Determine the [x, y] coordinate at the center of the cell enclosing the given text.  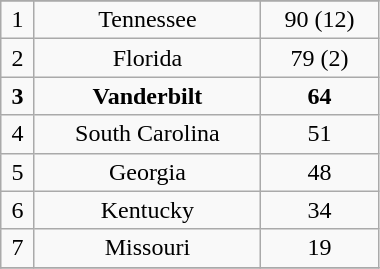
79 (2) [320, 58]
Missouri [147, 248]
7 [18, 248]
2 [18, 58]
64 [320, 96]
South Carolina [147, 134]
Kentucky [147, 210]
3 [18, 96]
4 [18, 134]
19 [320, 248]
Georgia [147, 172]
48 [320, 172]
5 [18, 172]
6 [18, 210]
Florida [147, 58]
90 (12) [320, 20]
Vanderbilt [147, 96]
1 [18, 20]
34 [320, 210]
Tennessee [147, 20]
51 [320, 134]
